Pinpoint the cell where the given text exists, returning its [x, y] midpoint coordinate. 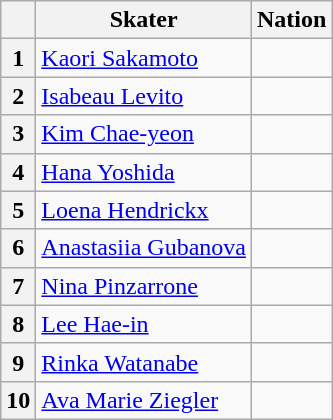
10 [18, 400]
Loena Hendrickx [144, 210]
Lee Hae-in [144, 324]
8 [18, 324]
Ava Marie Ziegler [144, 400]
Hana Yoshida [144, 172]
5 [18, 210]
3 [18, 134]
Nina Pinzarrone [144, 286]
7 [18, 286]
Nation [291, 20]
Isabeau Levito [144, 96]
Rinka Watanabe [144, 362]
4 [18, 172]
2 [18, 96]
Skater [144, 20]
1 [18, 58]
Kaori Sakamoto [144, 58]
Kim Chae-yeon [144, 134]
Anastasiia Gubanova [144, 248]
9 [18, 362]
6 [18, 248]
